Search for the cell housing the specified text and yield its (X, Y) center coordinate. 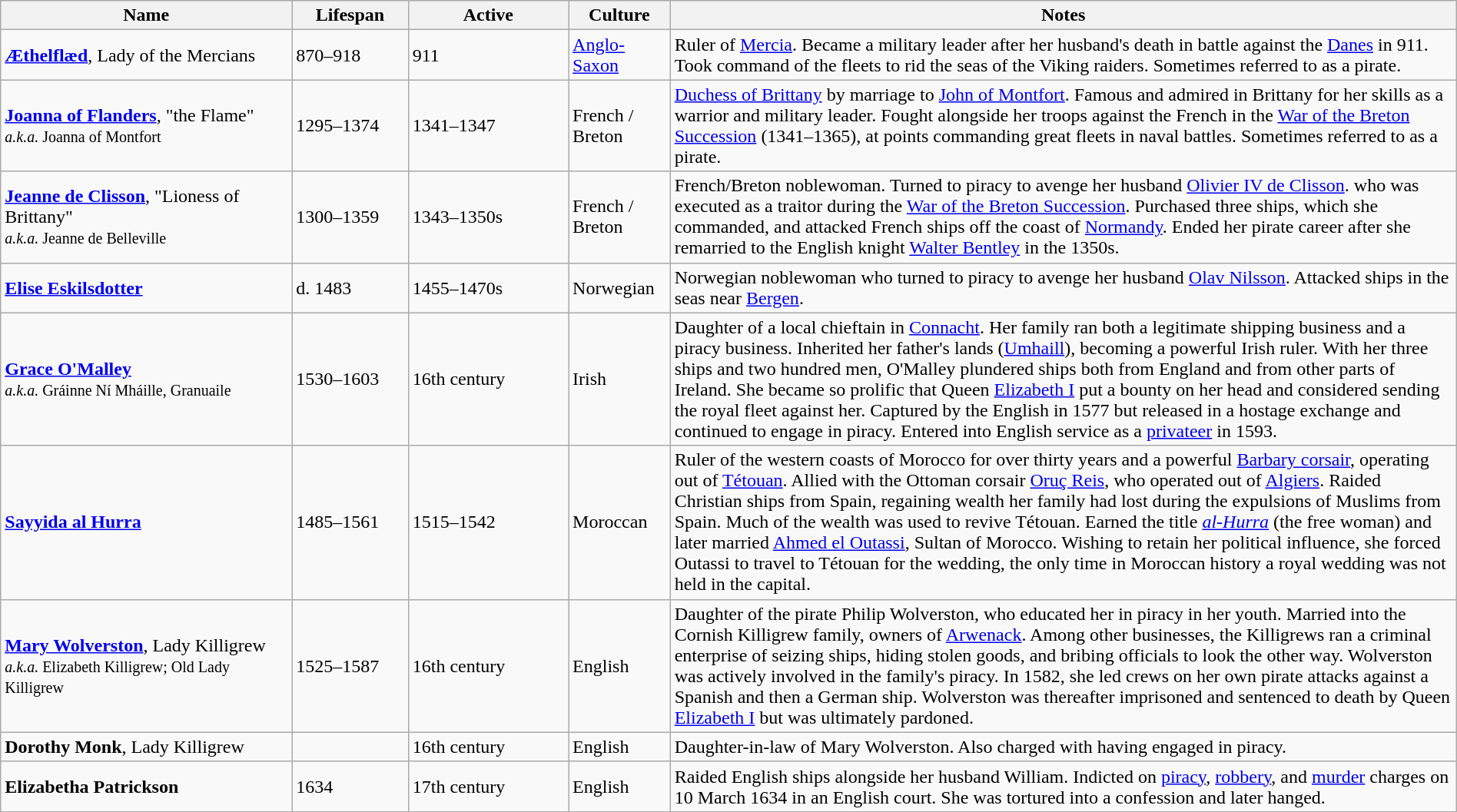
Daughter-in-law of Mary Wolverston. Also charged with having engaged in piracy. (1064, 747)
Norwegian noblewoman who turned to piracy to avenge her husband Olav Nilsson. Attacked ships in the seas near Bergen. (1064, 287)
Elise Eskilsdotter (146, 287)
Joanna of Flanders, "the Flame"a.k.a. Joanna of Montfort (146, 126)
911 (488, 55)
Culture (619, 15)
Dorothy Monk, Lady Killigrew (146, 747)
1295–1374 (350, 126)
d. 1483 (350, 287)
870–918 (350, 55)
1525–1587 (350, 665)
Name (146, 15)
Irish (619, 379)
1341–1347 (488, 126)
17th century (488, 787)
1455–1470s (488, 287)
Mary Wolverston, Lady Killigrewa.k.a. Elizabeth Killigrew; Old Lady Killigrew (146, 665)
Grace O'Malleya.k.a. Gráinne Ní Mháille, Granuaile (146, 379)
Anglo-Saxon (619, 55)
1515–1542 (488, 522)
Jeanne de Clisson, "Lioness of Brittany"a.k.a. Jeanne de Belleville (146, 217)
1343–1350s (488, 217)
Moroccan (619, 522)
1485–1561 (350, 522)
Notes (1064, 15)
1634 (350, 787)
1530–1603 (350, 379)
Æthelflæd, Lady of the Mercians (146, 55)
Norwegian (619, 287)
Elizabetha Patrickson (146, 787)
Lifespan (350, 15)
1300–1359 (350, 217)
Sayyida al Hurra (146, 522)
Active (488, 15)
